Identify which cell holds the provided text, then report its [X, Y] central coordinate. 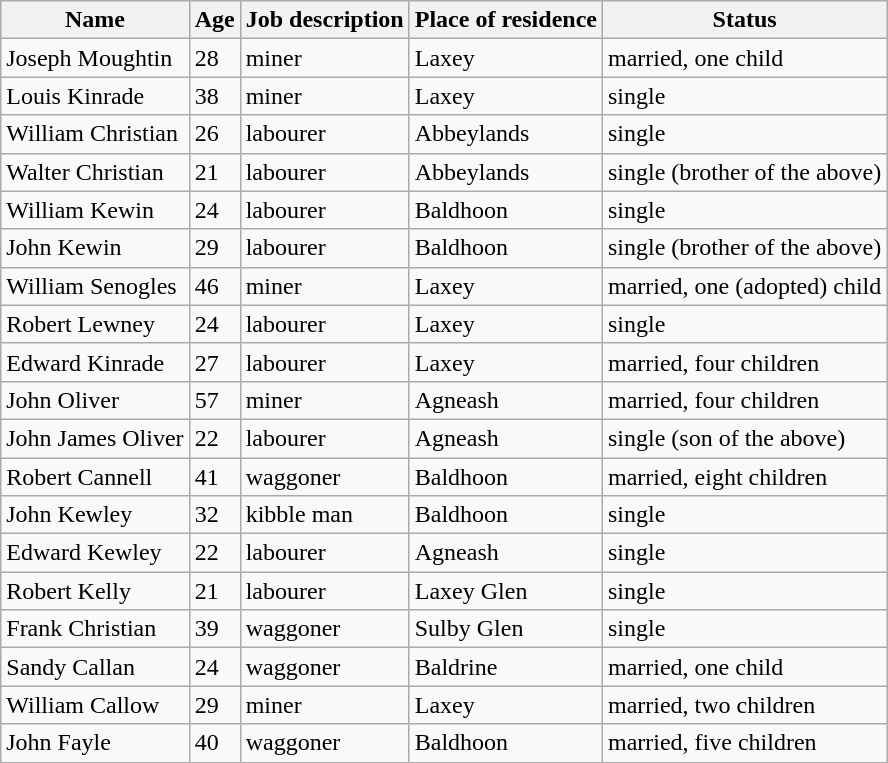
Louis Kinrade [95, 96]
Robert Lewney [95, 324]
Sulby Glen [506, 629]
40 [214, 743]
Walter Christian [95, 172]
27 [214, 362]
William Callow [95, 705]
William Christian [95, 134]
single (son of the above) [744, 438]
26 [214, 134]
John Fayle [95, 743]
John Oliver [95, 400]
Job description [324, 20]
Joseph Moughtin [95, 58]
32 [214, 515]
John Kewin [95, 248]
Place of residence [506, 20]
28 [214, 58]
38 [214, 96]
married, eight children [744, 477]
married, one (adopted) child [744, 286]
Status [744, 20]
Baldrine [506, 667]
kibble man [324, 515]
Laxey Glen [506, 591]
Robert Kelly [95, 591]
John Kewley [95, 515]
William Kewin [95, 210]
Frank Christian [95, 629]
married, five children [744, 743]
William Senogles [95, 286]
married, two children [744, 705]
41 [214, 477]
Edward Kinrade [95, 362]
46 [214, 286]
John James Oliver [95, 438]
Age [214, 20]
39 [214, 629]
Robert Cannell [95, 477]
Name [95, 20]
Edward Kewley [95, 553]
Sandy Callan [95, 667]
57 [214, 400]
